For the text-containing cell, return its midpoint in (x, y) coordinate format. 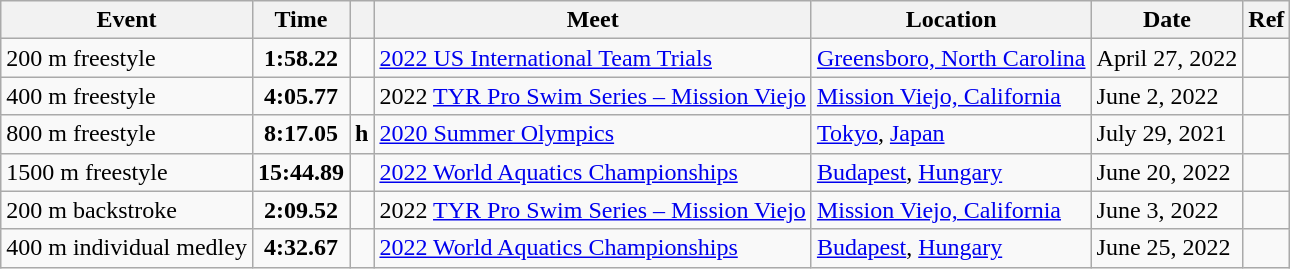
200 m freestyle (127, 58)
800 m freestyle (127, 134)
Location (951, 20)
Event (127, 20)
h (362, 134)
June 2, 2022 (1167, 96)
Tokyo, Japan (951, 134)
400 m freestyle (127, 96)
June 25, 2022 (1167, 248)
8:17.05 (300, 134)
June 20, 2022 (1167, 172)
1500 m freestyle (127, 172)
15:44.89 (300, 172)
Greensboro, North Carolina (951, 58)
2022 US International Team Trials (592, 58)
2020 Summer Olympics (592, 134)
Time (300, 20)
4:05.77 (300, 96)
April 27, 2022 (1167, 58)
Meet (592, 20)
Date (1167, 20)
1:58.22 (300, 58)
Ref (1266, 20)
4:32.67 (300, 248)
July 29, 2021 (1167, 134)
400 m individual medley (127, 248)
200 m backstroke (127, 210)
2:09.52 (300, 210)
June 3, 2022 (1167, 210)
